Determine the (x, y) coordinate at the center of the cell enclosing the given text.  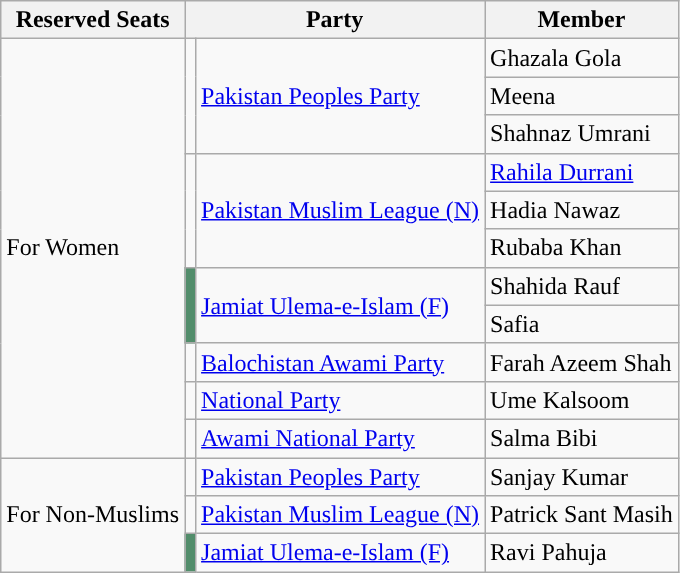
Shahida Rauf (582, 286)
Rahila Durrani (582, 172)
National Party (340, 400)
Member (582, 20)
Patrick Sant Masih (582, 515)
Party (334, 20)
Shahnaz Umrani (582, 134)
Awami National Party (340, 438)
Rubaba Khan (582, 248)
Reserved Seats (93, 20)
Salma Bibi (582, 438)
Ume Kalsoom (582, 400)
Ghazala Gola (582, 58)
Farah Azeem Shah (582, 362)
Safia (582, 324)
Ravi Pahuja (582, 553)
Meena (582, 96)
Hadia Nawaz (582, 210)
For Women (93, 248)
Balochistan Awami Party (340, 362)
Sanjay Kumar (582, 477)
For Non-Muslims (93, 515)
